For the text-containing cell, return its midpoint in [X, Y] coordinate format. 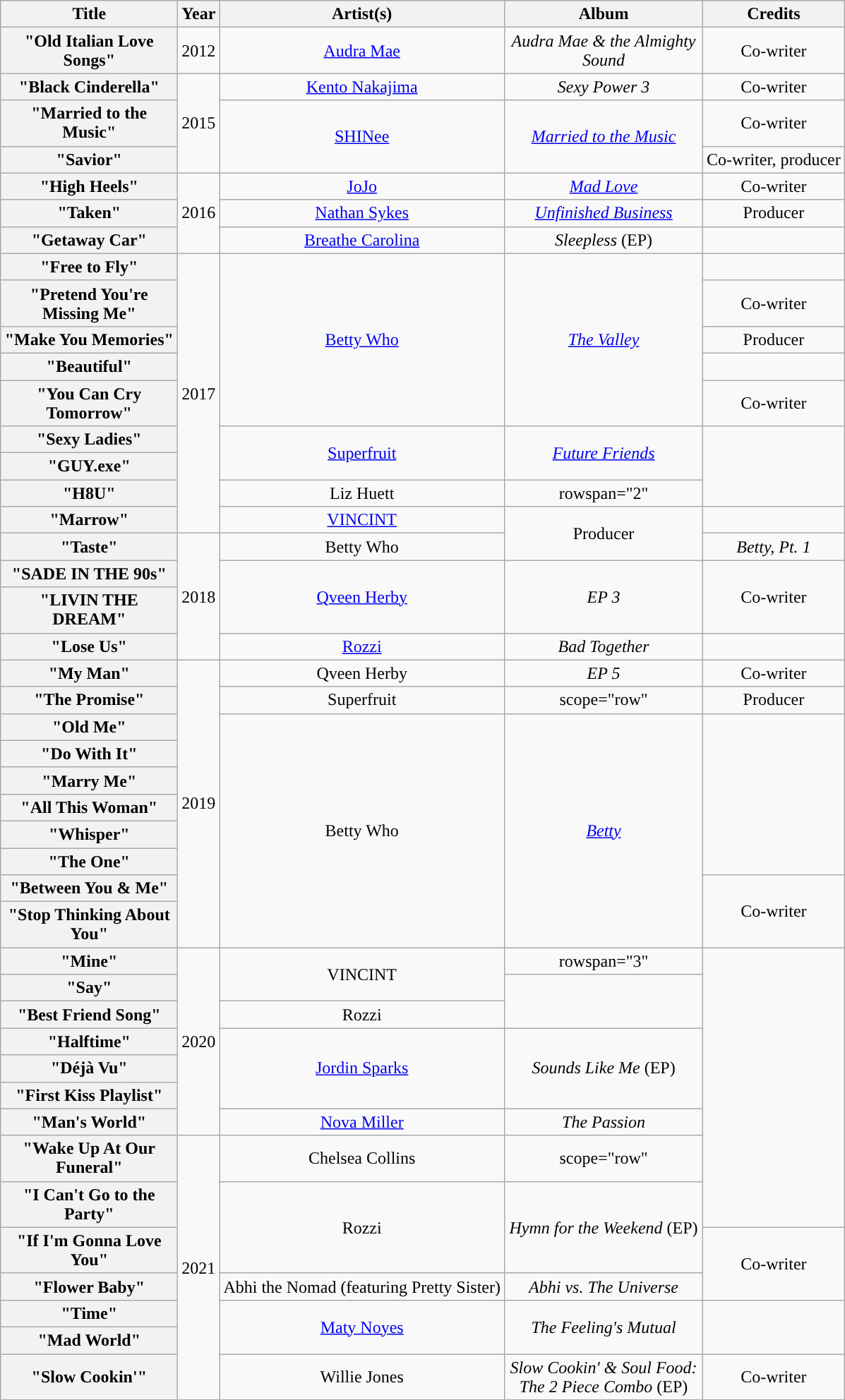
Nathan Sykes [362, 213]
Sleepless (EP) [604, 240]
2019 [199, 804]
"Sexy Ladies" [89, 440]
The Passion [604, 1122]
"Married to the Music" [89, 123]
EP 5 [604, 673]
2020 [199, 1042]
"Taken" [89, 213]
Breathe Carolina [362, 240]
"You Can Cry Tomorrow" [89, 402]
"Free to Fly" [89, 267]
Album [604, 14]
"Wake Up At Our Funeral" [89, 1159]
Artist(s) [362, 14]
"Man's World" [89, 1122]
Year [199, 14]
"Marry Me" [89, 780]
Betty, Pt. 1 [774, 547]
Credits [774, 14]
Future Friends [604, 453]
2015 [199, 123]
rowspan="3" [604, 961]
The Feeling's Mutual [604, 1327]
Hymn for the Weekend (EP) [604, 1227]
"H8U" [89, 493]
Unfinished Business [604, 213]
"Lose Us" [89, 646]
2021 [199, 1267]
"Slow Cookin'" [89, 1376]
"Flower Baby" [89, 1286]
Kento Nakajima [362, 87]
Jordin Sparks [362, 1068]
"Mine" [89, 961]
"SADE IN THE 90s" [89, 574]
EP 3 [604, 597]
"Savior" [89, 159]
"Stop Thinking About You" [89, 924]
"Say" [89, 988]
2017 [199, 394]
Married to the Music [604, 137]
"Taste" [89, 547]
"First Kiss Playlist" [89, 1095]
"High Heels" [89, 186]
Chelsea Collins [362, 1159]
Maty Noyes [362, 1327]
Betty [604, 831]
2016 [199, 213]
"Pretend You're Missing Me" [89, 303]
"The Promise" [89, 700]
"Getaway Car" [89, 240]
Audra Mae & the Almighty Sound [604, 51]
"Mad World" [89, 1340]
"Time" [89, 1313]
The Valley [604, 339]
Willie Jones [362, 1376]
SHINee [362, 137]
"I Can't Go to the Party" [89, 1204]
Abhi the Nomad (featuring Pretty Sister) [362, 1286]
"Déjà Vu" [89, 1068]
"Best Friend Song" [89, 1015]
"Between You & Me" [89, 888]
"GUY.exe" [89, 466]
"Marrow" [89, 520]
rowspan="2" [604, 493]
Liz Huett [362, 493]
Audra Mae [362, 51]
Title [89, 14]
"My Man" [89, 673]
2018 [199, 597]
"Beautiful" [89, 366]
"LIVIN THE DREAM" [89, 610]
"Black Cinderella" [89, 87]
"Old Italian Love Songs" [89, 51]
Sounds Like Me (EP) [604, 1068]
JoJo [362, 186]
"Do With It" [89, 754]
"Halftime" [89, 1042]
Mad Love [604, 186]
Nova Miller [362, 1122]
Abhi vs. The Universe [604, 1286]
"If I'm Gonna Love You" [89, 1250]
"Old Me" [89, 727]
"Whisper" [89, 834]
Co-writer, producer [774, 159]
"All This Woman" [89, 807]
2012 [199, 51]
"Make You Memories" [89, 339]
Sexy Power 3 [604, 87]
Bad Together [604, 646]
Slow Cookin' & Soul Food: The 2 Piece Combo (EP) [604, 1376]
"The One" [89, 862]
